Return the [x, y] coordinate for the center point of the cell that contains the specified text.  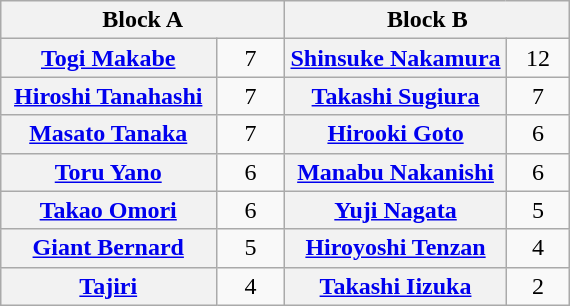
Masato Tanaka [108, 134]
2 [538, 286]
Takao Omori [108, 210]
Toru Yano [108, 172]
Hirooki Goto [396, 134]
Yuji Nagata [396, 210]
Togi Makabe [108, 58]
Takashi Sugiura [396, 96]
Takashi Iizuka [396, 286]
Manabu Nakanishi [396, 172]
Hiroyoshi Tenzan [396, 248]
Shinsuke Nakamura [396, 58]
12 [538, 58]
Giant Bernard [108, 248]
Tajiri [108, 286]
Hiroshi Tanahashi [108, 96]
Block B [428, 20]
Block A [142, 20]
